Determine the (x, y) coordinate at the center of the cell enclosing the given text.  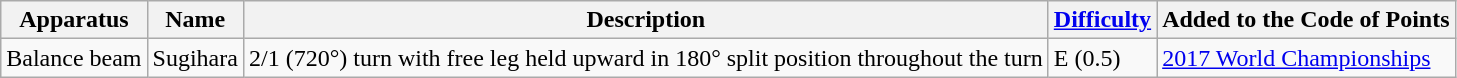
2017 World Championships (1306, 58)
2/1 (720°) turn with free leg held upward in 180° split position throughout the turn (646, 58)
Description (646, 20)
Apparatus (74, 20)
E (0.5) (1102, 58)
Sugihara (195, 58)
Balance beam (74, 58)
Difficulty (1102, 20)
Added to the Code of Points (1306, 20)
Name (195, 20)
